From the cell containing the given text, extract its center point as (x, y) coordinate. 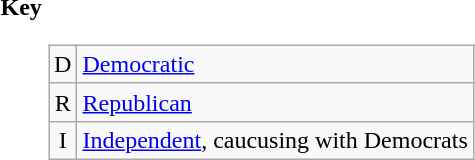
Republican (275, 102)
Democratic (275, 64)
I (63, 140)
D (63, 64)
Independent, caucusing with Democrats (275, 140)
R (63, 102)
